Locate the cell with the specified text and output its [X, Y] center coordinate. 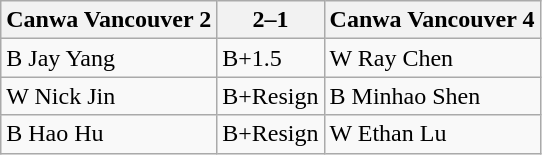
Canwa Vancouver 4 [432, 20]
2–1 [270, 20]
B Minhao Shen [432, 96]
B Jay Yang [109, 58]
W Nick Jin [109, 96]
B Hao Hu [109, 134]
Canwa Vancouver 2 [109, 20]
W Ray Chen [432, 58]
W Ethan Lu [432, 134]
B+1.5 [270, 58]
